Identify which cell holds the provided text, then report its [x, y] central coordinate. 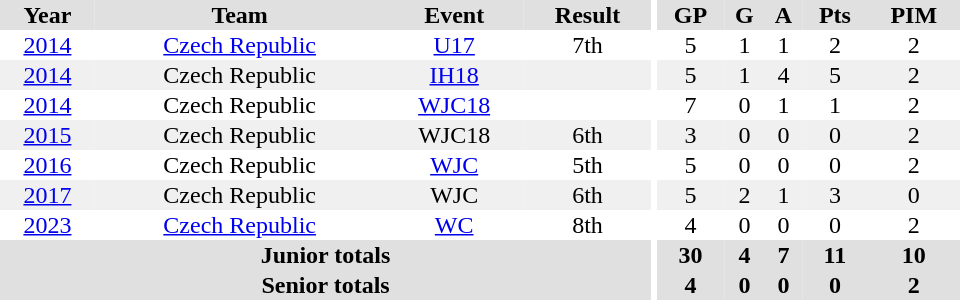
5th [588, 165]
30 [691, 255]
G [744, 15]
2015 [48, 135]
2023 [48, 225]
10 [914, 255]
WC [454, 225]
A [784, 15]
GP [691, 15]
2017 [48, 195]
2016 [48, 165]
Event [454, 15]
Pts [834, 15]
11 [834, 255]
Result [588, 15]
Year [48, 15]
Team [240, 15]
U17 [454, 45]
IH18 [454, 75]
Junior totals [326, 255]
Senior totals [326, 285]
7th [588, 45]
PIM [914, 15]
8th [588, 225]
